Locate the cell with the specified text and output its [x, y] center coordinate. 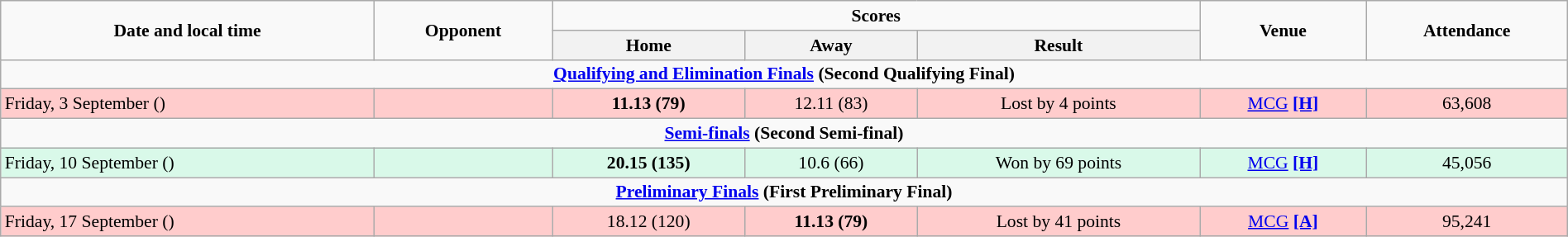
18.12 (120) [648, 222]
20.15 (135) [648, 163]
Won by 69 points [1059, 163]
Date and local time [188, 30]
Home [648, 45]
Qualifying and Elimination Finals (Second Qualifying Final) [784, 74]
12.11 (83) [832, 104]
Preliminary Finals (First Preliminary Final) [784, 192]
Friday, 3 September () [188, 104]
10.6 (66) [832, 163]
Lost by 4 points [1059, 104]
Lost by 41 points [1059, 222]
Venue [1284, 30]
Attendance [1467, 30]
Friday, 17 September () [188, 222]
Friday, 10 September () [188, 163]
Away [832, 45]
45,056 [1467, 163]
Opponent [463, 30]
Scores [877, 16]
MCG [A] [1284, 222]
Result [1059, 45]
Semi-finals (Second Semi-final) [784, 134]
63,608 [1467, 104]
95,241 [1467, 222]
